From the cell containing the given text, extract its center point as [x, y] coordinate. 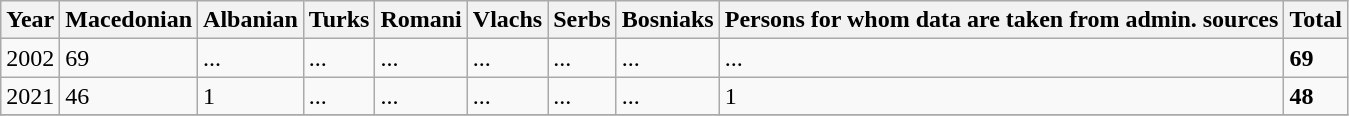
Year [30, 20]
2021 [30, 96]
Turks [339, 20]
Bosniaks [668, 20]
48 [1316, 96]
Persons for whom data are taken from admin. sources [1002, 20]
Vlachs [507, 20]
Serbs [582, 20]
2002 [30, 58]
Macedonian [129, 20]
Romani [421, 20]
Total [1316, 20]
Albanian [251, 20]
46 [129, 96]
